Locate the cell with the specified text and output its (X, Y) center coordinate. 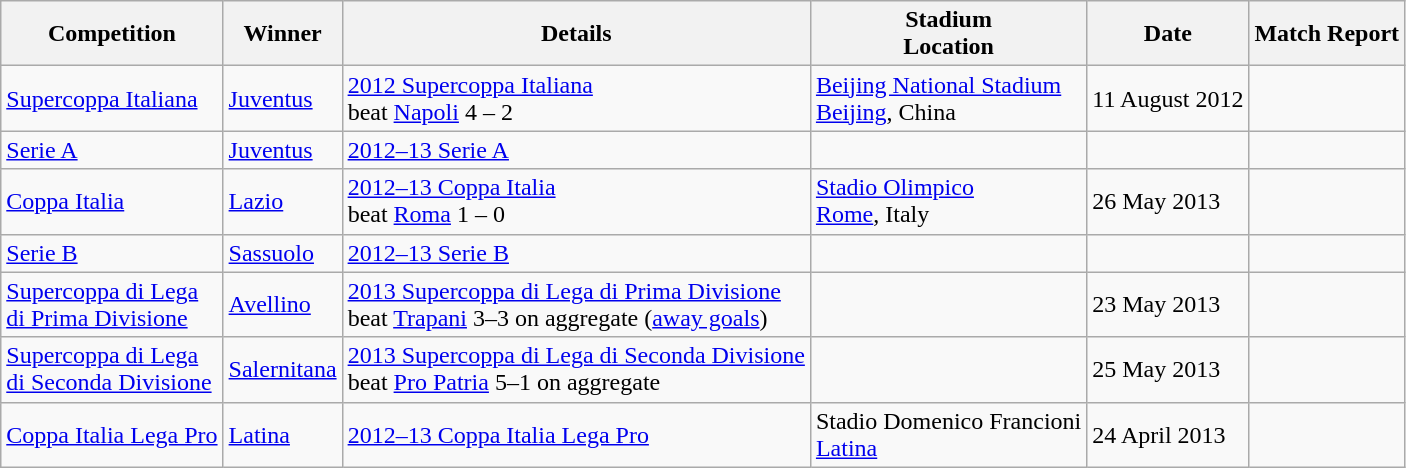
2012–13 Serie B (576, 253)
25 May 2013 (1168, 370)
2012–13 Coppa Italiabeat Roma 1 – 0 (576, 202)
Date (1168, 34)
Winner (282, 34)
11 August 2012 (1168, 98)
2012–13 Serie A (576, 150)
2012 Supercoppa Italianabeat Napoli 4 – 2 (576, 98)
Coppa Italia Lega Pro (112, 434)
Coppa Italia (112, 202)
Supercoppa di Legadi Prima Divisione (112, 304)
Stadio Domenico FrancioniLatina (948, 434)
Serie A (112, 150)
26 May 2013 (1168, 202)
Lazio (282, 202)
Beijing National StadiumBeijing, China (948, 98)
Supercoppa di Legadi Seconda Divisione (112, 370)
24 April 2013 (1168, 434)
Serie B (112, 253)
Salernitana (282, 370)
Avellino (282, 304)
2013 Supercoppa di Lega di Prima Divisionebeat Trapani 3–3 on aggregate (away goals) (576, 304)
2012–13 Coppa Italia Lega Pro (576, 434)
2013 Supercoppa di Lega di Seconda Divisionebeat Pro Patria 5–1 on aggregate (576, 370)
Supercoppa Italiana (112, 98)
Competition (112, 34)
23 May 2013 (1168, 304)
Stadio OlimpicoRome, Italy (948, 202)
Latina (282, 434)
Details (576, 34)
Match Report (1327, 34)
Sassuolo (282, 253)
StadiumLocation (948, 34)
